Capture the cell that displays the provided text and extract its [X, Y] central coordinate. 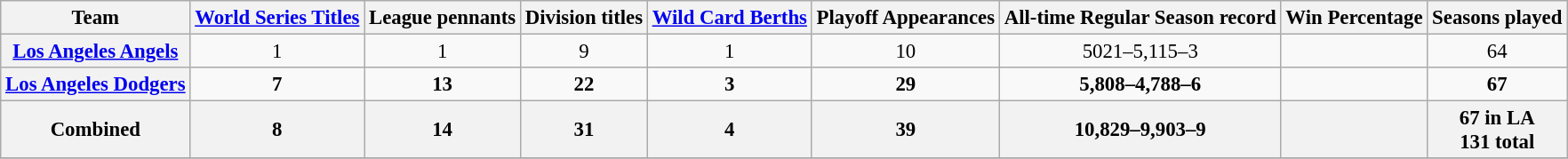
Wild Card Berths [729, 18]
7 [277, 84]
Team [96, 18]
Playoff Appearances [905, 18]
14 [443, 130]
Seasons played [1497, 18]
67 in LA131 total [1497, 130]
67 [1497, 84]
Los Angeles Angels [96, 52]
All-time Regular Season record [1140, 18]
29 [905, 84]
League pennants [443, 18]
39 [905, 130]
3 [729, 84]
Combined [96, 130]
World Series Titles [277, 18]
31 [583, 130]
Win Percentage [1355, 18]
9 [583, 52]
Los Angeles Dodgers [96, 84]
5,808–4,788–6 [1140, 84]
13 [443, 84]
5021–5,115–3 [1140, 52]
10 [905, 52]
Division titles [583, 18]
64 [1497, 52]
10,829–9,903–9 [1140, 130]
4 [729, 130]
8 [277, 130]
22 [583, 84]
